Find where the given text appears and provide that cell's center as (X, Y) coordinate. 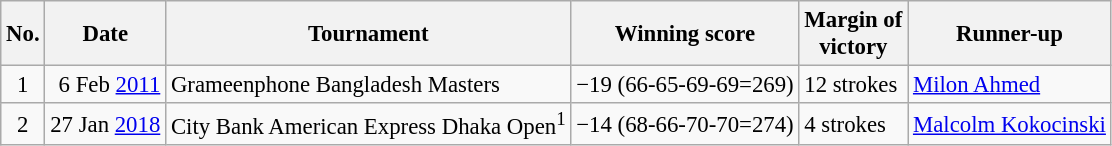
Malcolm Kokocinski (1010, 124)
12 strokes (854, 85)
Milon Ahmed (1010, 85)
−19 (66-65-69-69=269) (685, 85)
1 (23, 85)
No. (23, 34)
Tournament (368, 34)
Grameenphone Bangladesh Masters (368, 85)
−14 (68-66-70-70=274) (685, 124)
Runner-up (1010, 34)
Winning score (685, 34)
27 Jan 2018 (106, 124)
2 (23, 124)
6 Feb 2011 (106, 85)
City Bank American Express Dhaka Open1 (368, 124)
4 strokes (854, 124)
Date (106, 34)
Margin ofvictory (854, 34)
